Detect which cell encompasses the target text, then output its (x, y) center coordinate. 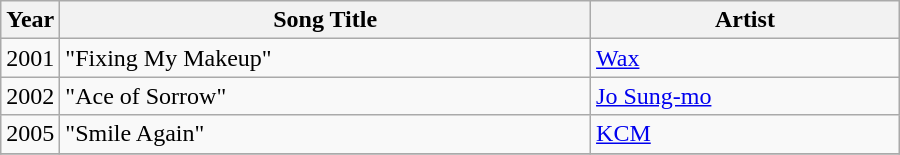
2002 (30, 96)
Jo Sung-mo (746, 96)
"Fixing My Makeup" (326, 58)
Artist (746, 20)
KCM (746, 134)
"Ace of Sorrow" (326, 96)
2001 (30, 58)
"Smile Again" (326, 134)
Song Title (326, 20)
2005 (30, 134)
Wax (746, 58)
Year (30, 20)
